Output the (X, Y) coordinate of the center of the cell containing the given text.  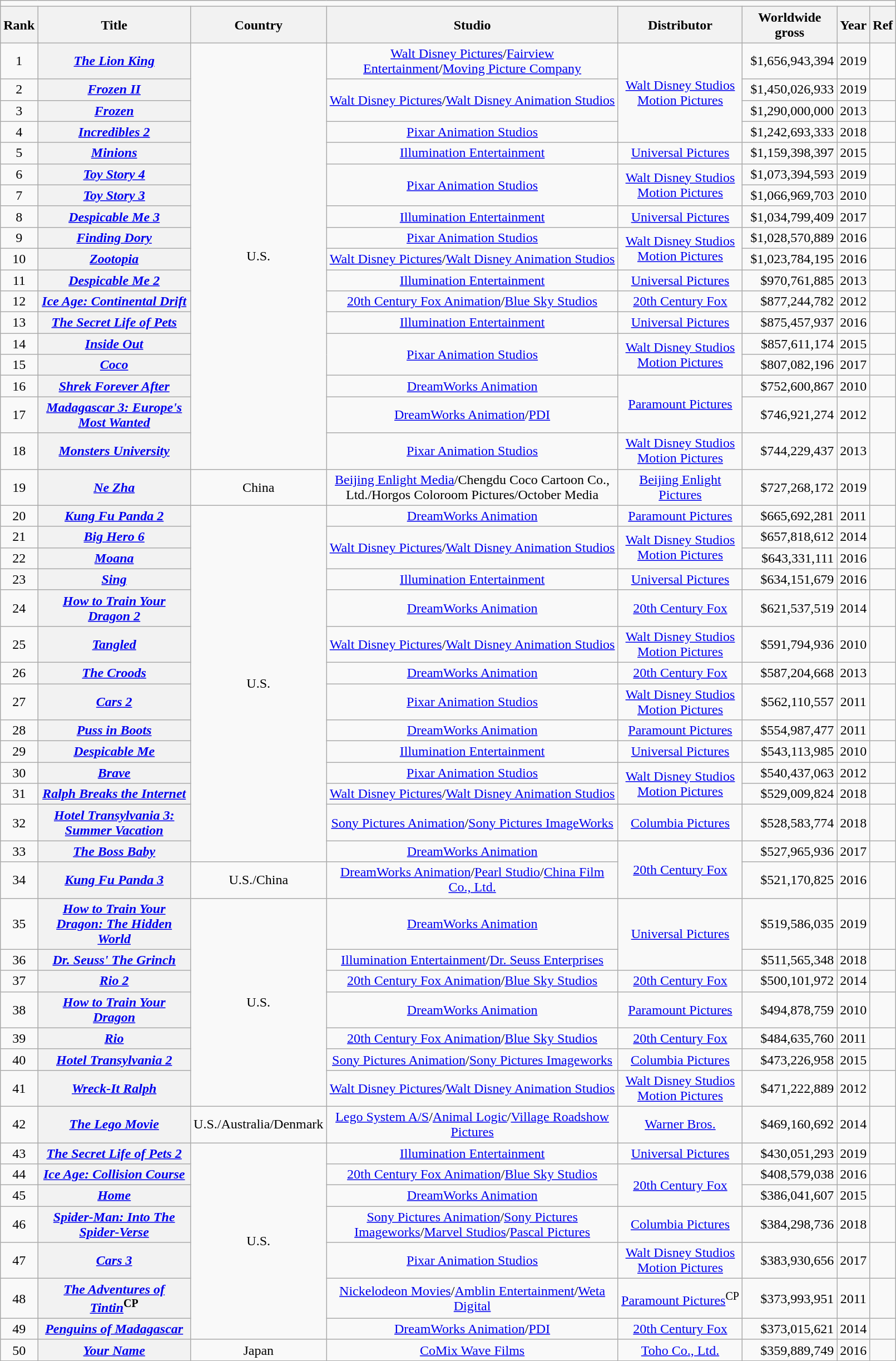
40 (19, 1059)
50 (19, 1350)
8 (19, 216)
Dr. Seuss' The Grinch (115, 960)
6 (19, 174)
Rank (19, 24)
Cars 3 (115, 1261)
$752,600,867 (790, 386)
24 (19, 608)
$1,023,784,195 (790, 259)
$621,537,519 (790, 608)
Your Name (115, 1350)
Sing (115, 579)
U.S./China (259, 880)
Sony Pictures Animation/Sony Pictures ImageWorks (472, 822)
48 (19, 1299)
Lego System A/S/Animal Logic/Village Roadshow Pictures (472, 1124)
$562,110,557 (790, 701)
31 (19, 794)
45 (19, 1196)
$1,066,969,703 (790, 195)
22 (19, 558)
$359,889,749 (790, 1350)
$527,965,936 (790, 851)
$1,034,799,409 (790, 216)
Ice Age: Collision Course (115, 1175)
$744,229,437 (790, 451)
18 (19, 451)
5 (19, 153)
$857,611,174 (790, 344)
12 (19, 302)
47 (19, 1261)
Ralph Breaks the Internet (115, 794)
Incredibles 2 (115, 132)
46 (19, 1224)
Toy Story 3 (115, 195)
Beijing Enlight Media/Chengdu Coco Cartoon Co., Ltd./Horgos Coloroom Pictures/October Media (472, 487)
$469,160,692 (790, 1124)
$1,028,570,889 (790, 238)
34 (19, 880)
$657,818,612 (790, 537)
35 (19, 924)
Warner Bros. (680, 1124)
Hotel Transylvania 3: Summer Vacation (115, 822)
15 (19, 365)
Illumination Entertainment/Dr. Seuss Enterprises (472, 960)
Nickelodeon Movies/Amblin Entertainment/Weta Digital (472, 1299)
U.S./Australia/Denmark (259, 1124)
$386,041,607 (790, 1196)
37 (19, 981)
Shrek Forever After (115, 386)
Ice Age: Continental Drift (115, 302)
4 (19, 132)
$1,290,000,000 (790, 111)
$540,437,063 (790, 773)
42 (19, 1124)
$484,635,760 (790, 1038)
$727,268,172 (790, 487)
32 (19, 822)
Year (853, 24)
29 (19, 752)
Puss in Boots (115, 731)
3 (19, 111)
How to Train Your Dragon: The Hidden World (115, 924)
$643,331,111 (790, 558)
$528,583,774 (790, 822)
Coco (115, 365)
30 (19, 773)
Sony Pictures Animation/Sony Pictures Imageworks (472, 1059)
$408,579,038 (790, 1175)
Ne Zha (115, 487)
$807,082,196 (790, 365)
10 (19, 259)
16 (19, 386)
41 (19, 1088)
$875,457,937 (790, 323)
$519,586,035 (790, 924)
20 (19, 516)
Beijing Enlight Pictures (680, 487)
Title (115, 24)
Japan (259, 1350)
11 (19, 280)
How to Train Your Dragon 2 (115, 608)
$1,159,398,397 (790, 153)
$665,692,281 (790, 516)
China (259, 487)
17 (19, 415)
9 (19, 238)
$970,761,885 (790, 280)
Ref (883, 24)
$430,051,293 (790, 1153)
Inside Out (115, 344)
$473,226,958 (790, 1059)
33 (19, 851)
Minions (115, 153)
$1,656,943,394 (790, 61)
$521,170,825 (790, 880)
19 (19, 487)
Rio (115, 1038)
$746,921,274 (790, 415)
Moana (115, 558)
The Adventures of TintinCP (115, 1299)
The Croods (115, 673)
$529,009,824 (790, 794)
$384,298,736 (790, 1224)
Country (259, 24)
44 (19, 1175)
Frozen (115, 111)
25 (19, 644)
23 (19, 579)
Madagascar 3: Europe's Most Wanted (115, 415)
14 (19, 344)
Kung Fu Panda 2 (115, 516)
Toy Story 4 (115, 174)
Despicable Me (115, 752)
39 (19, 1038)
49 (19, 1329)
Kung Fu Panda 3 (115, 880)
$494,878,759 (790, 1009)
Penguins of Madagascar (115, 1329)
Zootopia (115, 259)
Paramount PicturesCP (680, 1299)
26 (19, 673)
The Boss Baby (115, 851)
$591,794,936 (790, 644)
$587,204,668 (790, 673)
$1,450,026,933 (790, 90)
$1,242,693,333 (790, 132)
Monsters University (115, 451)
Toho Co., Ltd. (680, 1350)
The Lego Movie (115, 1124)
Distributor (680, 24)
$634,151,679 (790, 579)
Studio (472, 24)
CoMix Wave Films (472, 1350)
Frozen II (115, 90)
Despicable Me 2 (115, 280)
$373,015,621 (790, 1329)
13 (19, 323)
DreamWorks Animation/Pearl Studio/China Film Co., Ltd. (472, 880)
Rio 2 (115, 981)
$1,073,394,593 (790, 174)
$383,930,656 (790, 1261)
$511,565,348 (790, 960)
Spider-Man: Into The Spider-Verse (115, 1224)
Tangled (115, 644)
Worldwide gross (790, 24)
Brave (115, 773)
Walt Disney Pictures/Fairview Entertainment/Moving Picture Company (472, 61)
Wreck-It Ralph (115, 1088)
27 (19, 701)
36 (19, 960)
The Lion King (115, 61)
Big Hero 6 (115, 537)
Home (115, 1196)
21 (19, 537)
$543,113,985 (790, 752)
Finding Dory (115, 238)
38 (19, 1009)
Hotel Transylvania 2 (115, 1059)
$554,987,477 (790, 731)
$500,101,972 (790, 981)
Cars 2 (115, 701)
The Secret Life of Pets (115, 323)
2 (19, 90)
1 (19, 61)
43 (19, 1153)
$471,222,889 (790, 1088)
28 (19, 731)
Sony Pictures Animation/Sony Pictures Imageworks/Marvel Studios/Pascal Pictures (472, 1224)
$373,993,951 (790, 1299)
Despicable Me 3 (115, 216)
$877,244,782 (790, 302)
7 (19, 195)
The Secret Life of Pets 2 (115, 1153)
How to Train Your Dragon (115, 1009)
